Pinpoint the cell where the given text exists, returning its (x, y) midpoint coordinate. 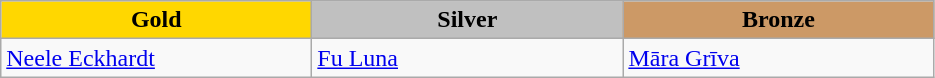
Silver (468, 20)
Neele Eckhardt (156, 58)
Bronze (778, 20)
Gold (156, 20)
Māra Grīva (778, 58)
Fu Luna (468, 58)
